Provide the [x, y] coordinate of the cell's center where the given text is located.  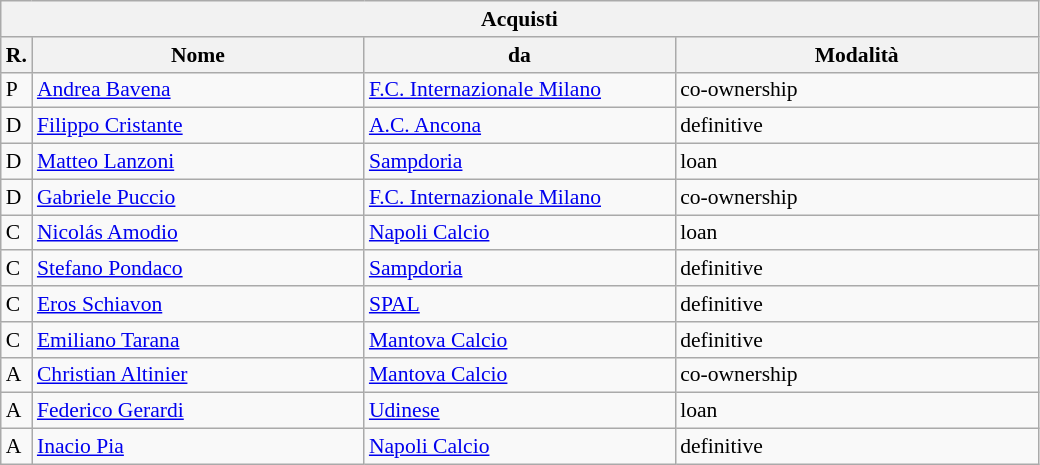
Eros Schiavon [198, 304]
SPAL [520, 304]
Christian Altinier [198, 375]
Udinese [520, 411]
Modalità [856, 55]
Gabriele Puccio [198, 197]
Filippo Cristante [198, 126]
Matteo Lanzoni [198, 162]
da [520, 55]
Nicolás Amodio [198, 233]
Nome [198, 55]
Andrea Bavena [198, 90]
A.C. Ancona [520, 126]
Acquisti [520, 19]
R. [16, 55]
Federico Gerardi [198, 411]
Emiliano Tarana [198, 340]
Stefano Pondaco [198, 269]
Inacio Pia [198, 447]
P [16, 90]
